Identify which cell holds the provided text, then report its (x, y) central coordinate. 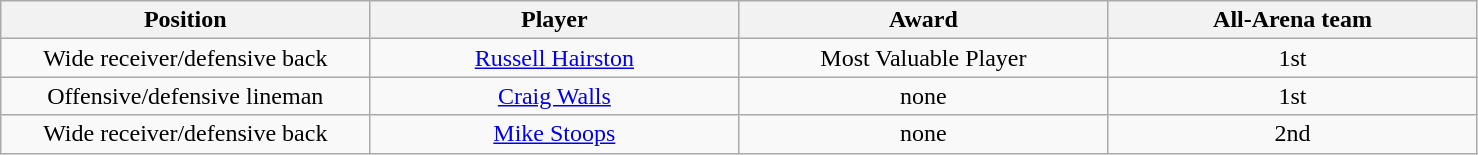
All-Arena team (1292, 20)
2nd (1292, 134)
Offensive/defensive lineman (186, 96)
Player (554, 20)
Award (924, 20)
Mike Stoops (554, 134)
Russell Hairston (554, 58)
Most Valuable Player (924, 58)
Position (186, 20)
Craig Walls (554, 96)
